Pinpoint the cell where the given text exists, returning its [x, y] midpoint coordinate. 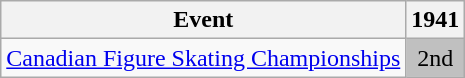
2nd [436, 58]
Canadian Figure Skating Championships [204, 58]
Event [204, 20]
1941 [436, 20]
